Locate the cell with the specified text and output its (X, Y) center coordinate. 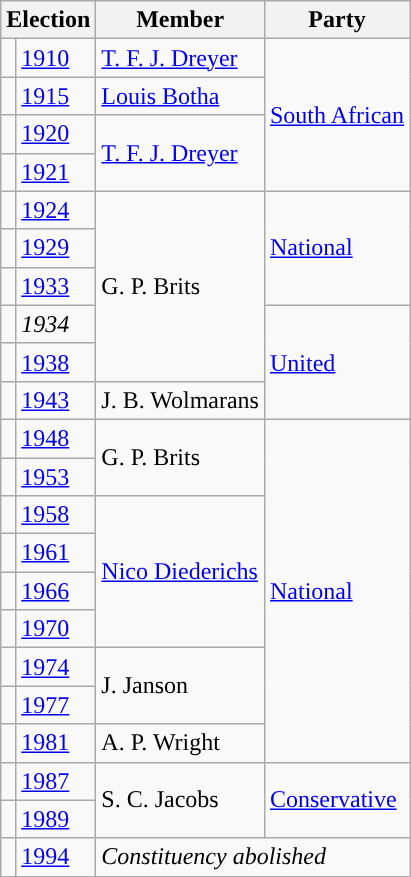
South African (336, 115)
S. C. Jacobs (180, 800)
1933 (56, 286)
1981 (56, 743)
1966 (56, 591)
Election (48, 20)
1970 (56, 629)
1929 (56, 248)
1943 (56, 400)
A. P. Wright (180, 743)
J. Janson (180, 686)
1989 (56, 819)
1974 (56, 667)
1920 (56, 134)
1921 (56, 172)
1915 (56, 96)
1958 (56, 515)
1948 (56, 438)
Party (336, 20)
1934 (56, 324)
1938 (56, 362)
J. B. Wolmarans (180, 400)
1977 (56, 705)
United (336, 362)
1961 (56, 553)
Louis Botha (180, 96)
1994 (56, 857)
1953 (56, 477)
Conservative (336, 800)
Member (180, 20)
Constituency abolished (253, 857)
1910 (56, 58)
Nico Diederichs (180, 572)
1987 (56, 781)
1924 (56, 210)
